Find where the given text appears and provide that cell's center as [x, y] coordinate. 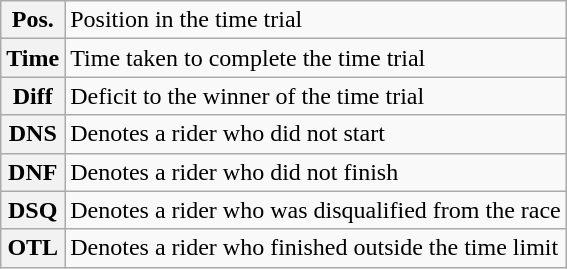
Denotes a rider who did not start [316, 134]
Time taken to complete the time trial [316, 58]
Denotes a rider who finished outside the time limit [316, 248]
Diff [33, 96]
Pos. [33, 20]
Time [33, 58]
Denotes a rider who did not finish [316, 172]
Deficit to the winner of the time trial [316, 96]
Denotes a rider who was disqualified from the race [316, 210]
DNS [33, 134]
Position in the time trial [316, 20]
DSQ [33, 210]
DNF [33, 172]
OTL [33, 248]
